Scan for the cell matching the given text and deliver its (X, Y) coordinate at center. 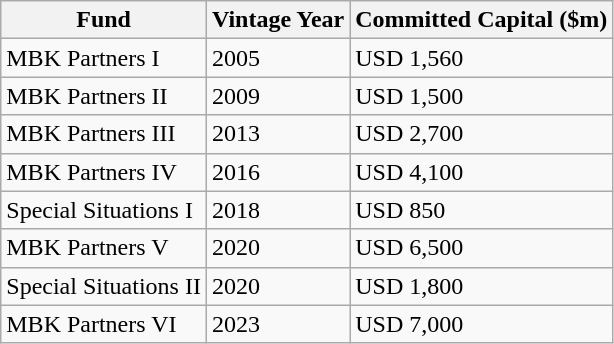
USD 2,700 (482, 134)
MBK Partners III (104, 134)
Special Situations II (104, 286)
2018 (278, 210)
MBK Partners VI (104, 324)
Fund (104, 20)
USD 6,500 (482, 248)
Special Situations I (104, 210)
USD 1,500 (482, 96)
Vintage Year (278, 20)
2023 (278, 324)
Committed Capital ($m) (482, 20)
2013 (278, 134)
2016 (278, 172)
MBK Partners V (104, 248)
USD 7,000 (482, 324)
MBK Partners II (104, 96)
USD 1,560 (482, 58)
2005 (278, 58)
USD 1,800 (482, 286)
MBK Partners IV (104, 172)
USD 850 (482, 210)
USD 4,100 (482, 172)
2009 (278, 96)
MBK Partners I (104, 58)
